Return the [X, Y] coordinate for the center point of the cell that contains the specified text.  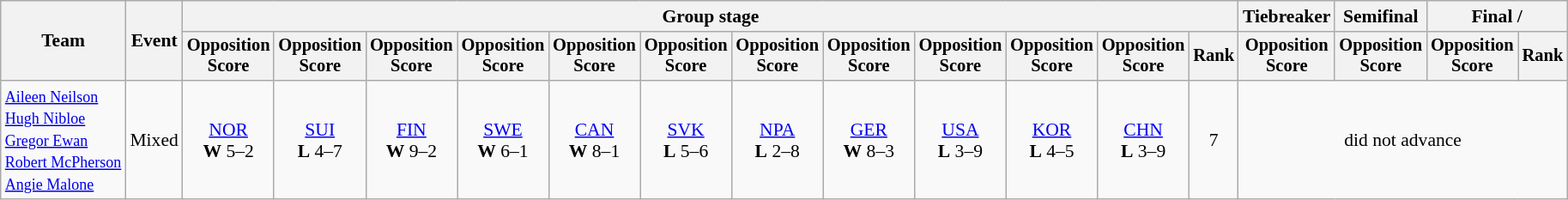
CAN W 8–1 [594, 140]
Final / [1497, 16]
Group stage [711, 16]
Aileen NeilsonHugh NibloeGregor EwanRobert McPhersonAngie Malone [64, 140]
Tiebreaker [1286, 16]
CHNL 3–9 [1143, 140]
SWE W 6–1 [503, 140]
Mixed [154, 140]
Team [64, 41]
SUI L 4–7 [319, 140]
SVK L 5–6 [687, 140]
KORL 4–5 [1052, 140]
FIN W 9–2 [412, 140]
NOR W 5–2 [228, 140]
GERW 8–3 [869, 140]
7 [1214, 140]
did not advance [1402, 140]
Event [154, 41]
NPA L 2–8 [778, 140]
USAL 3–9 [961, 140]
Semifinal [1380, 16]
